For the text-containing cell, return its midpoint in (x, y) coordinate format. 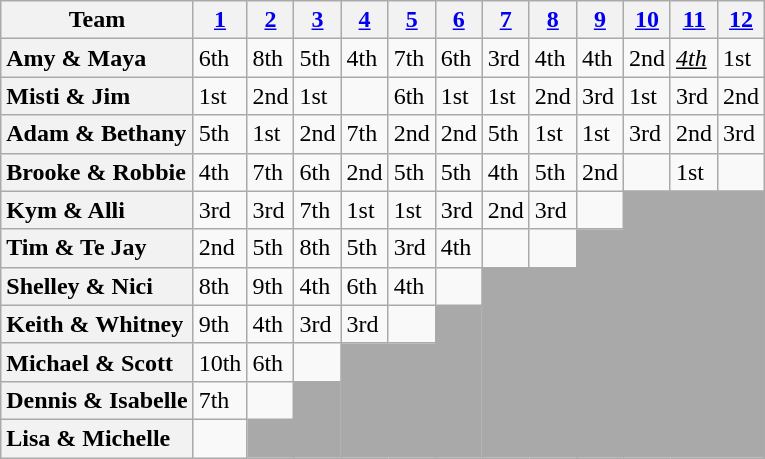
Misti & Jim (97, 96)
3 (318, 20)
Brooke & Robbie (97, 172)
5 (412, 20)
1 (220, 20)
Keith & Whitney (97, 324)
4 (364, 20)
Tim & Te Jay (97, 248)
9 (600, 20)
Shelley & Nici (97, 286)
7 (506, 20)
10 (646, 20)
Lisa & Michelle (97, 438)
Michael & Scott (97, 362)
6 (458, 20)
12 (742, 20)
11 (694, 20)
Amy & Maya (97, 58)
10th (220, 362)
8 (552, 20)
Team (97, 20)
Kym & Alli (97, 210)
Adam & Bethany (97, 134)
Dennis & Isabelle (97, 400)
2 (270, 20)
